From the cell containing the given text, extract its center point as (x, y) coordinate. 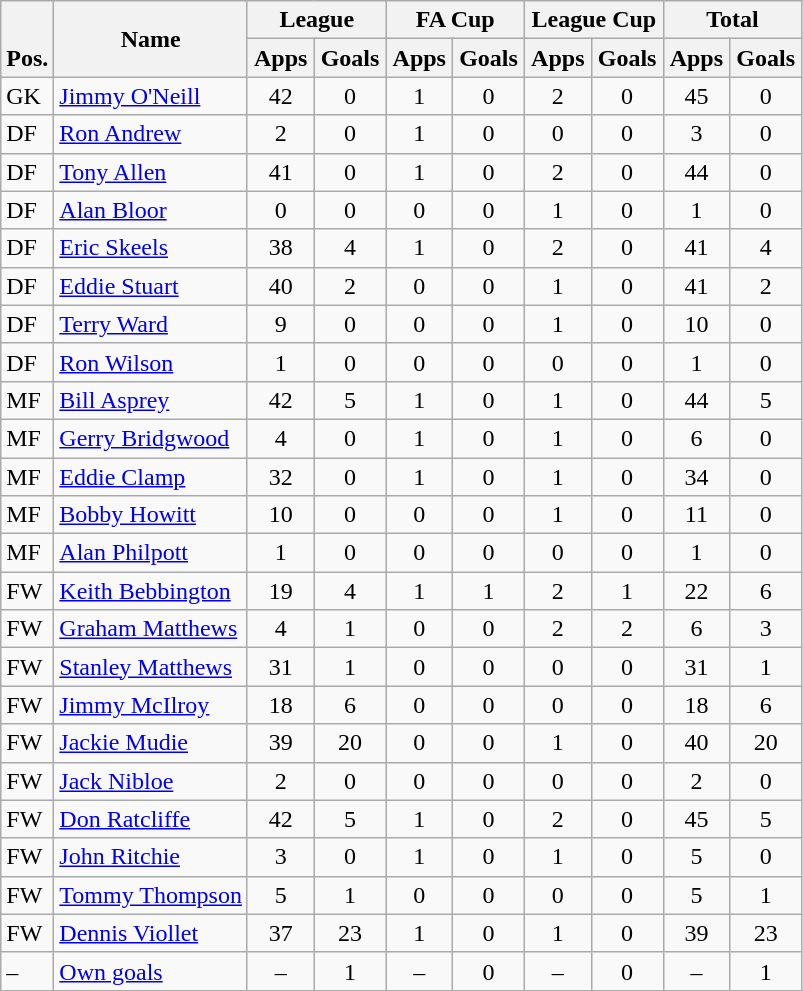
Terry Ward (151, 324)
Don Ratcliffe (151, 819)
Eddie Stuart (151, 286)
11 (696, 515)
Jimmy McIlroy (151, 705)
John Ritchie (151, 857)
Stanley Matthews (151, 667)
Tony Allen (151, 172)
37 (280, 933)
GK (28, 96)
9 (280, 324)
22 (696, 591)
League Cup (594, 20)
Ron Andrew (151, 134)
Eddie Clamp (151, 477)
Jack Nibloe (151, 781)
Gerry Bridgwood (151, 438)
Graham Matthews (151, 629)
Name (151, 39)
Own goals (151, 971)
32 (280, 477)
Eric Skeels (151, 248)
Jimmy O'Neill (151, 96)
34 (696, 477)
FA Cup (456, 20)
Pos. (28, 39)
Dennis Viollet (151, 933)
Ron Wilson (151, 362)
Bill Asprey (151, 400)
Bobby Howitt (151, 515)
Tommy Thompson (151, 895)
League (316, 20)
Jackie Mudie (151, 743)
Keith Bebbington (151, 591)
Alan Bloor (151, 210)
19 (280, 591)
Total (732, 20)
38 (280, 248)
Alan Philpott (151, 553)
